Output the [X, Y] coordinate of the center of the cell containing the given text.  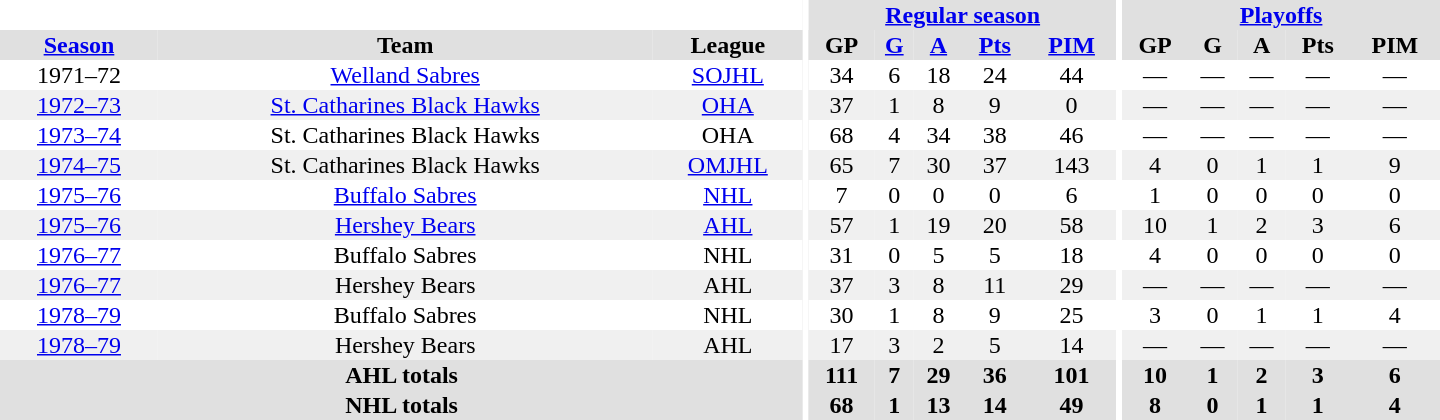
13 [938, 405]
24 [995, 75]
58 [1072, 225]
143 [1072, 165]
League [728, 45]
1972–73 [79, 105]
17 [842, 345]
49 [1072, 405]
25 [1072, 315]
SOJHL [728, 75]
Regular season [963, 15]
36 [995, 375]
NHL totals [402, 405]
19 [938, 225]
57 [842, 225]
1974–75 [79, 165]
65 [842, 165]
101 [1072, 375]
1971–72 [79, 75]
Welland Sabres [405, 75]
Team [405, 45]
38 [995, 135]
111 [842, 375]
AHL totals [402, 375]
20 [995, 225]
OMJHL [728, 165]
46 [1072, 135]
1973–74 [79, 135]
Playoffs [1281, 15]
31 [842, 255]
Season [79, 45]
44 [1072, 75]
11 [995, 285]
